Output the [X, Y] coordinate of the center of the cell containing the given text.  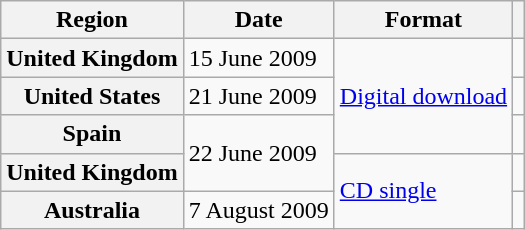
Australia [92, 210]
21 June 2009 [258, 96]
22 June 2009 [258, 153]
United States [92, 96]
Digital download [423, 96]
15 June 2009 [258, 58]
CD single [423, 191]
7 August 2009 [258, 210]
Region [92, 20]
Format [423, 20]
Date [258, 20]
Spain [92, 134]
